Provide the (x, y) coordinate of the cell's center where the given text is located.  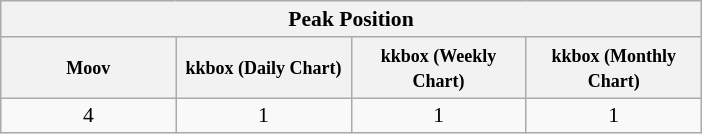
Peak Position (351, 19)
kkbox (Weekly Chart) (438, 68)
kkbox (Daily Chart) (264, 68)
Moov (88, 68)
4 (88, 116)
kkbox (Monthly Chart) (614, 68)
